Search for the cell housing the specified text and yield its [X, Y] center coordinate. 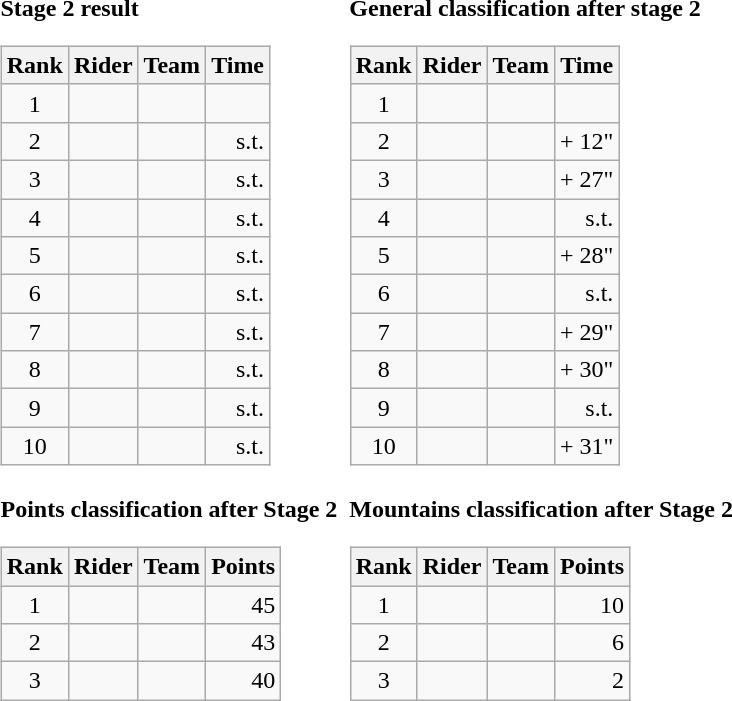
43 [244, 643]
+ 31" [586, 446]
+ 12" [586, 141]
+ 28" [586, 256]
+ 27" [586, 179]
+ 30" [586, 370]
+ 29" [586, 332]
45 [244, 605]
40 [244, 681]
